For the text-containing cell, return its midpoint in [x, y] coordinate format. 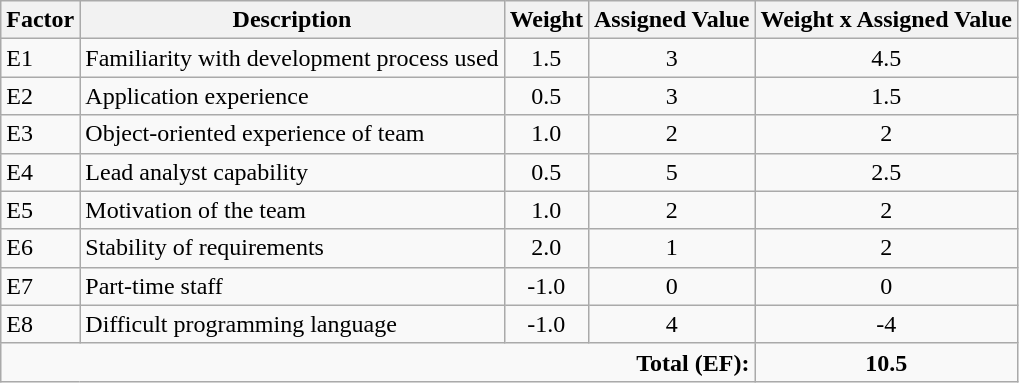
Total (EF): [378, 362]
Weight [546, 20]
E3 [40, 134]
Stability of requirements [292, 248]
Motivation of the team [292, 210]
Part-time staff [292, 286]
E5 [40, 210]
Lead analyst capability [292, 172]
E2 [40, 96]
E1 [40, 58]
E8 [40, 324]
5 [671, 172]
E4 [40, 172]
2.0 [546, 248]
Familiarity with development process used [292, 58]
E6 [40, 248]
Object-oriented experience of team [292, 134]
10.5 [886, 362]
Description [292, 20]
4.5 [886, 58]
Factor [40, 20]
E7 [40, 286]
Application experience [292, 96]
Assigned Value [671, 20]
Weight x Assigned Value [886, 20]
1 [671, 248]
-4 [886, 324]
2.5 [886, 172]
Difficult programming language [292, 324]
4 [671, 324]
